Identify which cell holds the provided text, then report its (x, y) central coordinate. 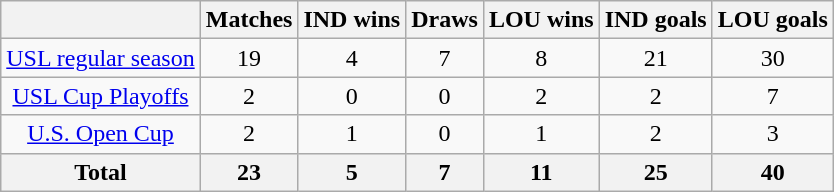
Draws (445, 20)
IND wins (352, 20)
Total (100, 172)
USL Cup Playoffs (100, 96)
30 (772, 58)
8 (541, 58)
LOU wins (541, 20)
11 (541, 172)
IND goals (656, 20)
5 (352, 172)
Matches (249, 20)
23 (249, 172)
21 (656, 58)
USL regular season (100, 58)
LOU goals (772, 20)
U.S. Open Cup (100, 134)
19 (249, 58)
25 (656, 172)
40 (772, 172)
4 (352, 58)
3 (772, 134)
